For the text-containing cell, return its midpoint in [X, Y] coordinate format. 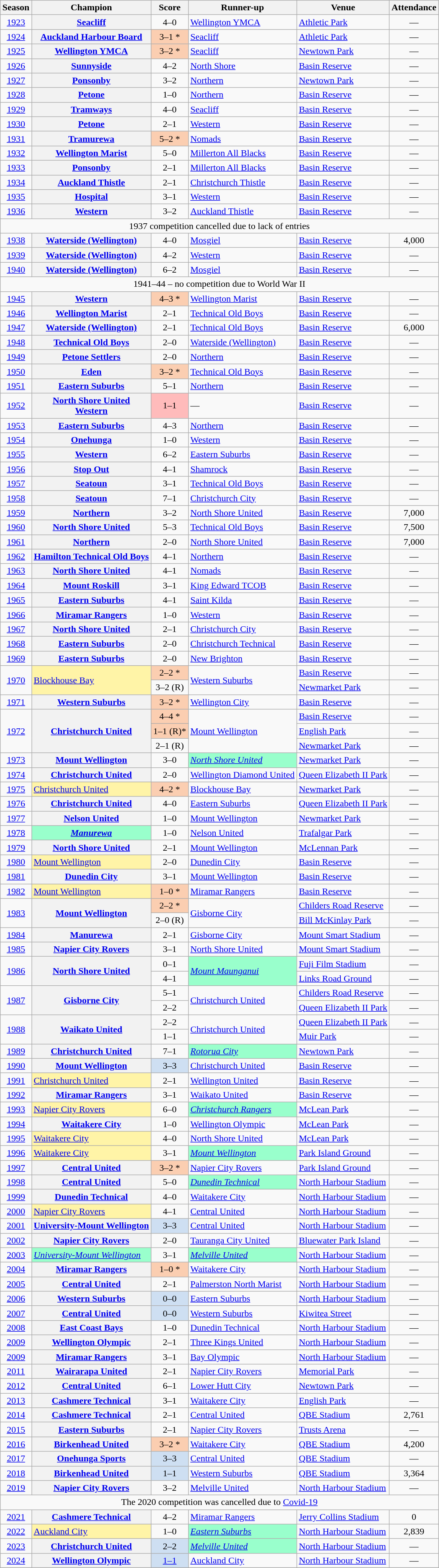
1976 [16, 804]
1996 [16, 1153]
4–3 [170, 426]
Three Kings United [242, 1342]
0 [414, 1517]
1962 [16, 556]
Wellington Diamond United [242, 775]
1938 [16, 240]
2011 [16, 1371]
1969 [16, 658]
2021 [16, 1517]
Score [170, 8]
4,000 [414, 240]
Eden [91, 371]
Onehunga [91, 440]
Onehunga Sports [91, 1459]
Season [16, 8]
2,839 [414, 1531]
2004 [16, 1269]
3,364 [414, 1473]
Auckland Harbour Board [91, 37]
1939 [16, 255]
1955 [16, 455]
1968 [16, 643]
2018 [16, 1473]
2006 [16, 1298]
Venue [343, 8]
0–1 [170, 964]
1947 [16, 328]
4–2 * [170, 789]
1991 [16, 1080]
1980 [16, 862]
1989 [16, 1051]
McLennan Park [343, 847]
2015 [16, 1430]
5–2 * [170, 138]
1993 [16, 1109]
1936 [16, 211]
2003 [16, 1255]
1965 [16, 600]
The 2020 competition was cancelled due to Covid-19 [219, 1502]
1935 [16, 197]
1970 [16, 680]
1988 [16, 1029]
1933 [16, 167]
North Shore [242, 66]
3–0 [170, 760]
1934 [16, 182]
1959 [16, 513]
2017 [16, 1459]
1928 [16, 95]
1999 [16, 1197]
Wellington United [242, 1080]
1946 [16, 313]
4,200 [414, 1444]
2005 [16, 1284]
1929 [16, 109]
1982 [16, 891]
2007 [16, 1313]
Kiwitea Street [343, 1313]
East Coast Bays [91, 1328]
6–0 [170, 1109]
2002 [16, 1240]
Links Road Ground [343, 978]
1945 [16, 299]
1926 [16, 66]
2008 [16, 1328]
1931 [16, 138]
1951 [16, 386]
Trafalgar Park [343, 833]
1958 [16, 498]
3–2 (R) [170, 687]
Stop Out [91, 469]
Hamilton Technical Old Boys [91, 556]
Fuji Film Stadium [343, 964]
1930 [16, 124]
Tramurewa [91, 138]
2–0 (R) [170, 920]
Jerry Collins Stadium [343, 1517]
Palmerston North Marist [242, 1284]
1937 competition cancelled due to lack of entries [219, 226]
1953 [16, 426]
1984 [16, 935]
4–3 * [170, 299]
6–1 [170, 1386]
Shamrock [242, 469]
1940 [16, 270]
1948 [16, 342]
Rotorua City [242, 1051]
1992 [16, 1095]
2000 [16, 1211]
1961 [16, 542]
Hospital [91, 197]
1–1 (R)* [170, 731]
6,000 [414, 328]
1925 [16, 51]
1966 [16, 614]
1995 [16, 1139]
1997 [16, 1168]
Sunnyside [91, 66]
1957 [16, 484]
Petone Settlers [91, 357]
Bay Olympic [242, 1357]
Tauranga City United [242, 1240]
1971 [16, 702]
Saint Kilda [242, 600]
Muir Park [343, 1037]
2023 [16, 1546]
1998 [16, 1182]
King Edward TCOB [242, 585]
1986 [16, 971]
Runner-up [242, 8]
7,500 [414, 527]
2014 [16, 1415]
1978 [16, 833]
1981 [16, 876]
Memorial Park [343, 1371]
2013 [16, 1401]
1973 [16, 760]
2–1 (R) [170, 746]
2001 [16, 1226]
1983 [16, 913]
Champion [91, 8]
1994 [16, 1124]
Wellington City [242, 702]
1963 [16, 571]
1949 [16, 357]
Attendance [414, 8]
1941–44 – no competition due to World War II [219, 284]
Trusts Arena [343, 1430]
1975 [16, 789]
1967 [16, 629]
1956 [16, 469]
1960 [16, 527]
1952 [16, 405]
New Brighton [242, 658]
2016 [16, 1444]
Bluewater Park Island [343, 1240]
Christchurch Rangers [242, 1109]
1987 [16, 1000]
1924 [16, 37]
1932 [16, 153]
2019 [16, 1488]
1964 [16, 585]
1977 [16, 818]
North Shore UnitedWestern [91, 405]
2024 [16, 1560]
2012 [16, 1386]
Mount Roskill [91, 585]
2022 [16, 1531]
1950 [16, 371]
1954 [16, 440]
1985 [16, 949]
1974 [16, 775]
1990 [16, 1066]
Tramways [91, 109]
Christchurch Technical [242, 643]
1972 [16, 731]
1979 [16, 847]
1923 [16, 22]
Christchurch Thistle [242, 182]
Mount Maunganui [242, 971]
1927 [16, 80]
Wairarapa United [91, 1371]
2,761 [414, 1415]
3–1 * [170, 37]
5–3 [170, 527]
4–4 * [170, 717]
Lower Hutt City [242, 1386]
Bill McKinlay Park [343, 920]
